Extract the (X, Y) coordinate from the center of the cell holding the provided text.  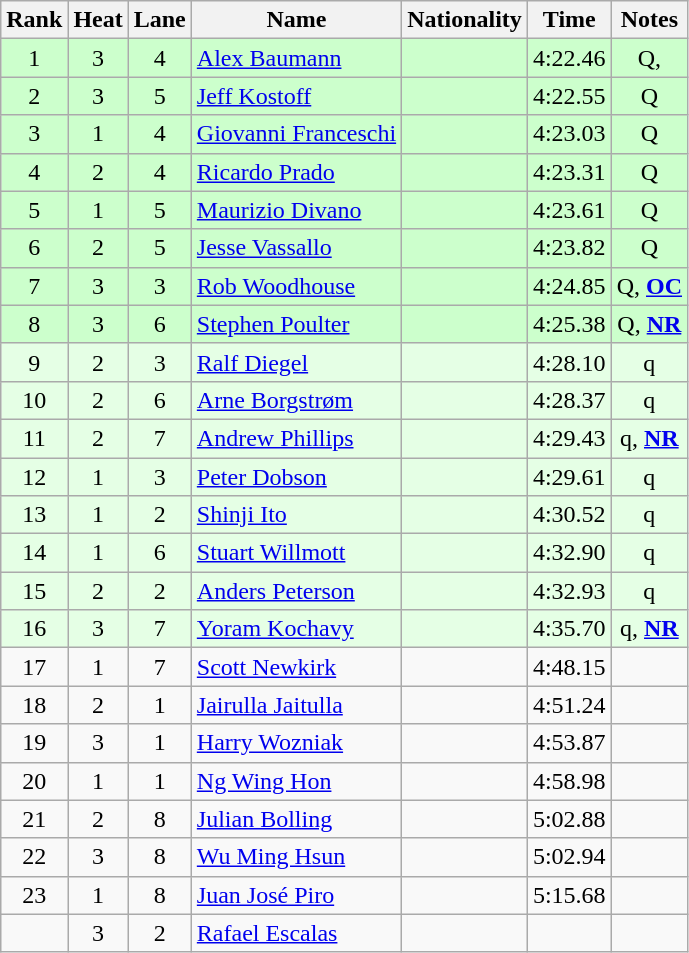
Q, NR (649, 324)
4:28.37 (569, 400)
17 (34, 667)
20 (34, 781)
Time (569, 20)
Stuart Willmott (296, 553)
18 (34, 705)
Ng Wing Hon (296, 781)
9 (34, 362)
Q, (649, 58)
4:29.43 (569, 438)
Ralf Diegel (296, 362)
4:22.55 (569, 96)
21 (34, 819)
13 (34, 515)
Juan José Piro (296, 895)
4:29.61 (569, 477)
Yoram Kochavy (296, 629)
4:23.03 (569, 134)
Notes (649, 20)
Name (296, 20)
11 (34, 438)
10 (34, 400)
Jesse Vassallo (296, 248)
Maurizio Divano (296, 210)
4:30.52 (569, 515)
4:48.15 (569, 667)
Lane (160, 20)
5:15.68 (569, 895)
Wu Ming Hsun (296, 857)
Q, OC (649, 286)
Stephen Poulter (296, 324)
Jeff Kostoff (296, 96)
Heat (98, 20)
Harry Wozniak (296, 743)
12 (34, 477)
Nationality (465, 20)
Giovanni Franceschi (296, 134)
14 (34, 553)
Shinji Ito (296, 515)
Alex Baumann (296, 58)
23 (34, 895)
4:53.87 (569, 743)
4:28.10 (569, 362)
4:51.24 (569, 705)
4:32.93 (569, 591)
4:58.98 (569, 781)
5:02.94 (569, 857)
4:35.70 (569, 629)
Rank (34, 20)
4:23.61 (569, 210)
15 (34, 591)
19 (34, 743)
Ricardo Prado (296, 172)
Scott Newkirk (296, 667)
Anders Peterson (296, 591)
Rafael Escalas (296, 933)
4:23.82 (569, 248)
Andrew Phillips (296, 438)
Rob Woodhouse (296, 286)
Peter Dobson (296, 477)
4:23.31 (569, 172)
5:02.88 (569, 819)
4:25.38 (569, 324)
Arne Borgstrøm (296, 400)
Jairulla Jaitulla (296, 705)
4:22.46 (569, 58)
22 (34, 857)
16 (34, 629)
4:24.85 (569, 286)
4:32.90 (569, 553)
Julian Bolling (296, 819)
